Provide the (X, Y) coordinate of the cell's center where the given text is located.  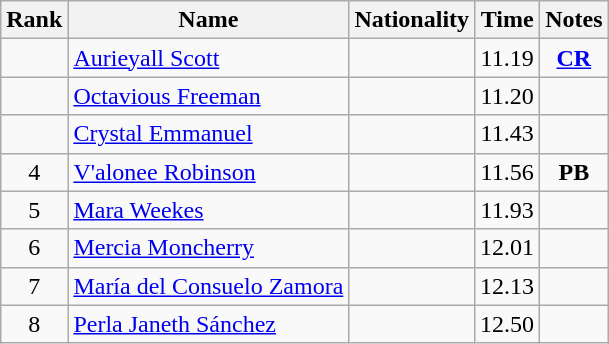
5 (34, 210)
11.56 (508, 172)
Notes (574, 20)
11.43 (508, 134)
Mercia Moncherry (208, 248)
11.19 (508, 58)
María del Consuelo Zamora (208, 286)
CR (574, 58)
4 (34, 172)
V'alonee Robinson (208, 172)
Mara Weekes (208, 210)
Rank (34, 20)
7 (34, 286)
12.01 (508, 248)
11.93 (508, 210)
Name (208, 20)
Nationality (412, 20)
Octavious Freeman (208, 96)
6 (34, 248)
Aurieyall Scott (208, 58)
12.50 (508, 324)
11.20 (508, 96)
PB (574, 172)
8 (34, 324)
Crystal Emmanuel (208, 134)
Time (508, 20)
12.13 (508, 286)
Perla Janeth Sánchez (208, 324)
